Identify which cell holds the provided text, then report its (x, y) central coordinate. 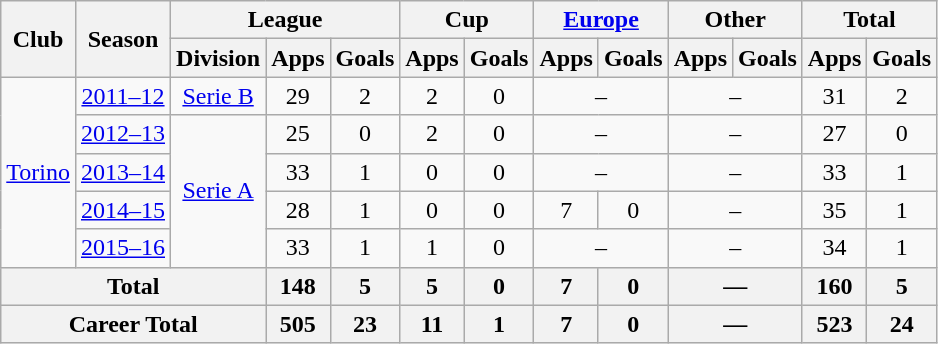
523 (834, 324)
Career Total (134, 324)
23 (365, 324)
24 (902, 324)
Europe (601, 20)
Club (38, 39)
505 (298, 324)
Season (122, 39)
2013–14 (122, 172)
148 (298, 286)
25 (298, 134)
34 (834, 248)
Serie A (218, 191)
31 (834, 96)
Other (735, 20)
Division (218, 58)
Serie B (218, 96)
160 (834, 286)
29 (298, 96)
2011–12 (122, 96)
35 (834, 210)
League (286, 20)
2012–13 (122, 134)
11 (432, 324)
2014–15 (122, 210)
28 (298, 210)
2015–16 (122, 248)
Cup (467, 20)
27 (834, 134)
Torino (38, 172)
